Find where the given text appears and provide that cell's center as [x, y] coordinate. 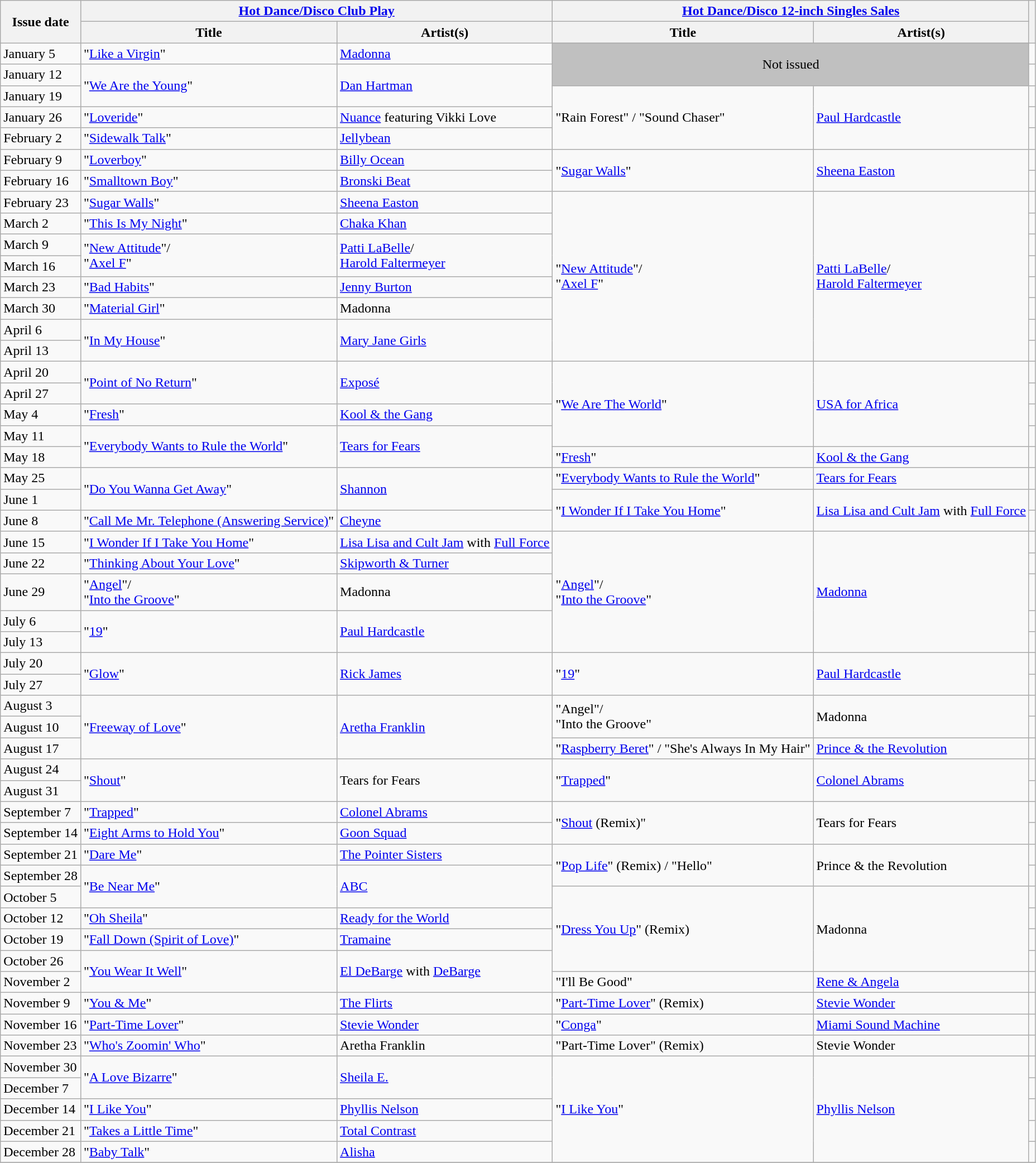
August 10 [41, 727]
"Bad Habits" [209, 287]
Jellybean [445, 138]
"Thinking About Your Love" [209, 563]
September 7 [41, 812]
March 16 [41, 266]
"Dare Me" [209, 854]
"Oh Sheila" [209, 918]
Rene & Angela [921, 982]
July 20 [41, 664]
Exposé [445, 383]
February 2 [41, 138]
September 21 [41, 854]
Rick James [445, 674]
Shannon [445, 489]
July 6 [41, 621]
June 15 [41, 542]
"We Are the Young" [209, 85]
"Loveride" [209, 117]
May 18 [41, 457]
November 2 [41, 982]
February 9 [41, 160]
The Flirts [445, 1003]
Mary Jane Girls [445, 340]
"Sidewalk Talk" [209, 138]
USA for Africa [921, 404]
June 8 [41, 521]
November 16 [41, 1025]
"We Are The World" [683, 404]
Billy Ocean [445, 160]
February 23 [41, 202]
"Smalltown Boy" [209, 181]
"Takes a Little Time" [209, 1131]
Alisha [445, 1152]
"This Is My Night" [209, 223]
November 30 [41, 1067]
"Freeway of Love" [209, 727]
March 30 [41, 309]
July 27 [41, 685]
"A Love Bizarre" [209, 1078]
June 29 [41, 592]
"Be Near Me" [209, 886]
August 31 [41, 791]
April 6 [41, 330]
ABC [445, 886]
August 24 [41, 770]
May 25 [41, 478]
Jenny Burton [445, 287]
"Pop Life" (Remix) / "Hello" [683, 865]
"Shout" [209, 780]
Skipworth & Turner [445, 563]
"Dress You Up" (Remix) [683, 929]
"Raspberry Beret" / "She's Always In My Hair" [683, 748]
Goon Squad [445, 833]
June 1 [41, 499]
The Pointer Sisters [445, 854]
June 22 [41, 563]
El DeBarge with DeBarge [445, 971]
April 13 [41, 351]
Not issued [791, 64]
April 20 [41, 372]
May 11 [41, 436]
"I'll Be Good" [683, 982]
"Point of No Return" [209, 383]
December 28 [41, 1152]
"Eight Arms to Hold You" [209, 833]
"Material Girl" [209, 309]
"Loverboy" [209, 160]
April 27 [41, 393]
Hot Dance/Disco Club Play [316, 11]
"Part-Time Lover" [209, 1025]
January 12 [41, 75]
Cheyne [445, 521]
"Like a Virgin" [209, 54]
Tramaine [445, 939]
Miami Sound Machine [921, 1025]
December 7 [41, 1088]
Hot Dance/Disco 12-inch Singles Sales [791, 11]
September 28 [41, 876]
November 23 [41, 1046]
December 21 [41, 1131]
"Rain Forest" / "Sound Chaser" [683, 117]
December 14 [41, 1109]
October 5 [41, 897]
November 9 [41, 1003]
"You Wear It Well" [209, 971]
"Call Me Mr. Telephone (Answering Service)" [209, 521]
"Fall Down (Spirit of Love)" [209, 939]
Issue date [41, 22]
January 19 [41, 96]
Nuance featuring Vikki Love [445, 117]
"Do You Wanna Get Away" [209, 489]
July 13 [41, 642]
October 26 [41, 960]
March 2 [41, 223]
"Who's Zoomin' Who" [209, 1046]
"In My House" [209, 340]
January 5 [41, 54]
"Conga" [683, 1025]
"Baby Talk" [209, 1152]
Bronski Beat [445, 181]
"You & Me" [209, 1003]
Total Contrast [445, 1131]
January 26 [41, 117]
October 12 [41, 918]
October 19 [41, 939]
"Glow" [209, 674]
Sheila E. [445, 1078]
February 16 [41, 181]
May 4 [41, 415]
Dan Hartman [445, 85]
August 3 [41, 706]
Ready for the World [445, 918]
March 9 [41, 244]
August 17 [41, 748]
Chaka Khan [445, 223]
"Shout (Remix)" [683, 823]
March 23 [41, 287]
September 14 [41, 833]
